Output the (x, y) coordinate of the center of the cell containing the given text.  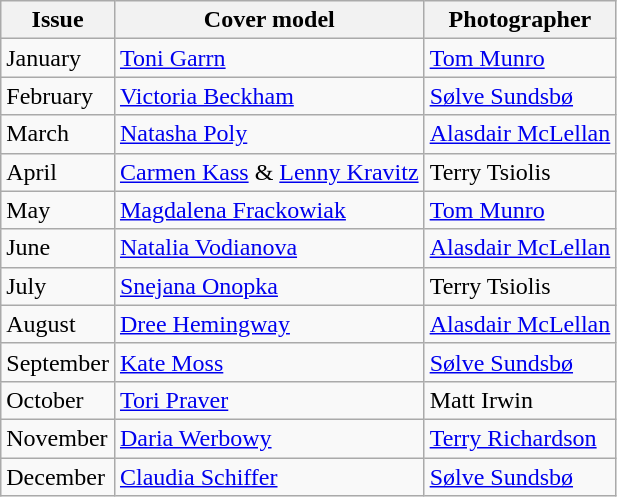
Toni Garrn (269, 58)
April (58, 172)
Issue (58, 20)
Magdalena Frackowiak (269, 210)
December (58, 477)
September (58, 362)
January (58, 58)
Victoria Beckham (269, 96)
Tori Praver (269, 400)
Claudia Schiffer (269, 477)
Natasha Poly (269, 134)
Dree Hemingway (269, 324)
Snejana Onopka (269, 286)
May (58, 210)
Natalia Vodianova (269, 248)
February (58, 96)
August (58, 324)
Daria Werbowy (269, 438)
Terry Richardson (520, 438)
Carmen Kass & Lenny Kravitz (269, 172)
Kate Moss (269, 362)
July (58, 286)
November (58, 438)
March (58, 134)
Photographer (520, 20)
Cover model (269, 20)
June (58, 248)
October (58, 400)
Matt Irwin (520, 400)
